Extract the (X, Y) coordinate from the center of the cell holding the provided text.  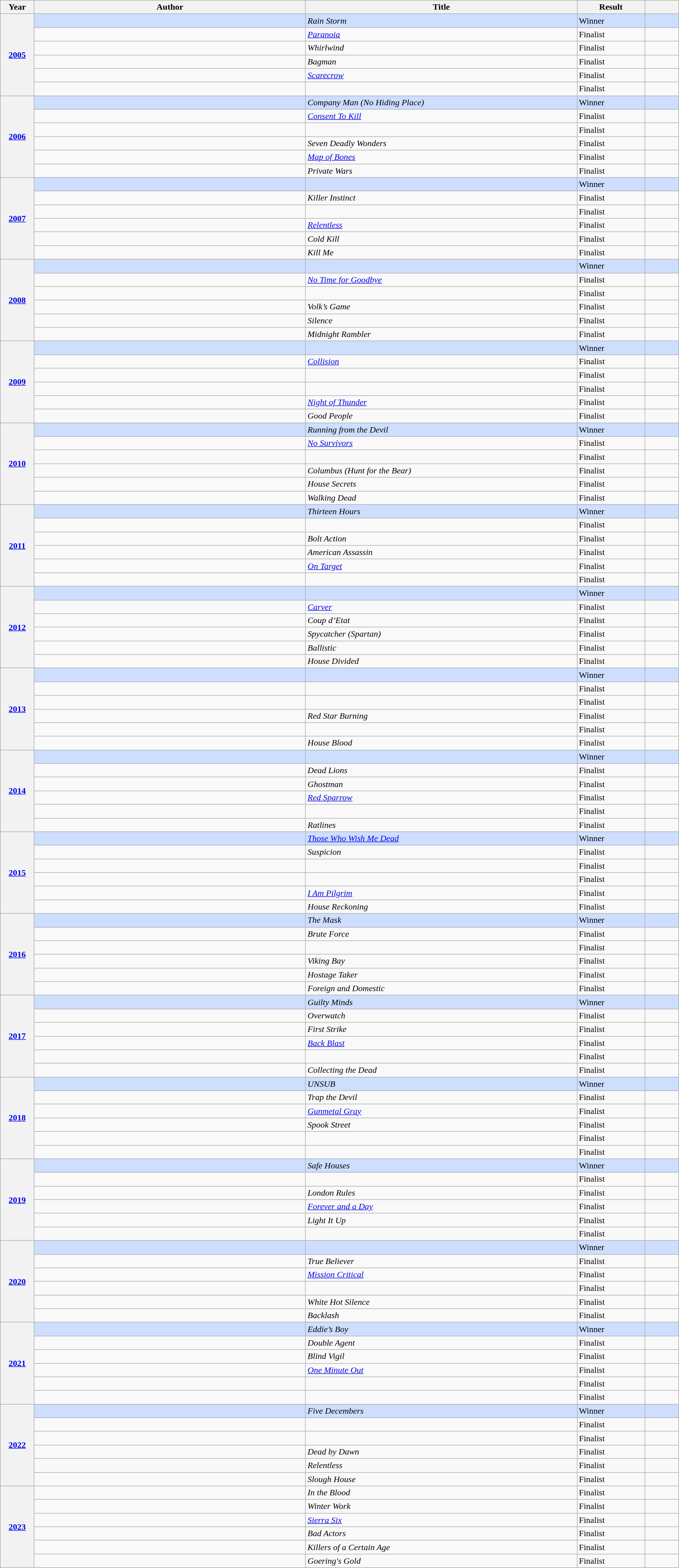
2016 (17, 954)
Red Sparrow (441, 797)
Double Agent (441, 1343)
Dead by Dawn (441, 1452)
London Rules (441, 1193)
Volk’s Game (441, 307)
Columbus (Hunt for the Bear) (441, 471)
2005 (17, 55)
Author (170, 7)
Scarecrow (441, 75)
2009 (17, 382)
Sierra Six (441, 1520)
Gunmetal Gray (441, 1111)
2008 (17, 300)
2020 (17, 1281)
Foreign and Domestic (441, 988)
On Target (441, 566)
2011 (17, 545)
Overwatch (441, 1015)
Hostage Taker (441, 975)
Backlash (441, 1316)
Thirteen Hours (441, 511)
2014 (17, 791)
Winter Work (441, 1506)
Silence (441, 320)
2022 (17, 1445)
Spycatcher (Spartan) (441, 634)
American Assassin (441, 552)
2021 (17, 1363)
No Survivors (441, 443)
Light It Up (441, 1220)
Ratlines (441, 825)
Forever and a Day (441, 1206)
Cold Kill (441, 239)
House Blood (441, 743)
Coup d’Etat (441, 621)
UNSUB (441, 1084)
Kill Me (441, 252)
2015 (17, 873)
Brute Force (441, 934)
Rain Storm (441, 21)
2017 (17, 1036)
Eddie’s Boy (441, 1329)
Guilty Minds (441, 1002)
First Strike (441, 1029)
Map of Bones (441, 157)
Result (611, 7)
Goering's Gold (441, 1561)
Carver (441, 607)
Killers of a Certain Age (441, 1547)
Red Star Burning (441, 716)
Collecting the Dead (441, 1070)
2006 (17, 136)
Safe Houses (441, 1166)
Paranoia (441, 34)
One Minute Out (441, 1370)
Dead Lions (441, 770)
Bagman (441, 62)
Night of Thunder (441, 402)
Ballistic (441, 648)
2010 (17, 464)
Ghostman (441, 784)
House Secrets (441, 484)
Title (441, 7)
Running from the Devil (441, 430)
No Time for Goodbye (441, 280)
Five Decembers (441, 1411)
Year (17, 7)
Bolt Action (441, 539)
The Mask (441, 920)
Those Who Wish Me Dead (441, 839)
Company Man (No Hiding Place) (441, 102)
In the Blood (441, 1493)
Trap the Devil (441, 1097)
2019 (17, 1200)
Midnight Rambler (441, 334)
I Am Pilgrim (441, 893)
Suspicion (441, 852)
House Divided (441, 661)
2013 (17, 709)
Walking Dead (441, 498)
Viking Bay (441, 961)
2007 (17, 218)
Private Wars (441, 171)
Mission Critical (441, 1275)
Seven Deadly Wonders (441, 143)
Consent To Kill (441, 116)
Back Blast (441, 1043)
2012 (17, 627)
White Hot Silence (441, 1302)
Bad Actors (441, 1534)
Blind Vigil (441, 1356)
2018 (17, 1118)
True Believer (441, 1261)
House Reckoning (441, 907)
Spook Street (441, 1125)
Whirlwind (441, 48)
Slough House (441, 1479)
Collision (441, 361)
Good People (441, 416)
Killer Instinct (441, 198)
2023 (17, 1527)
